Identify which cell holds the provided text, then report its [x, y] central coordinate. 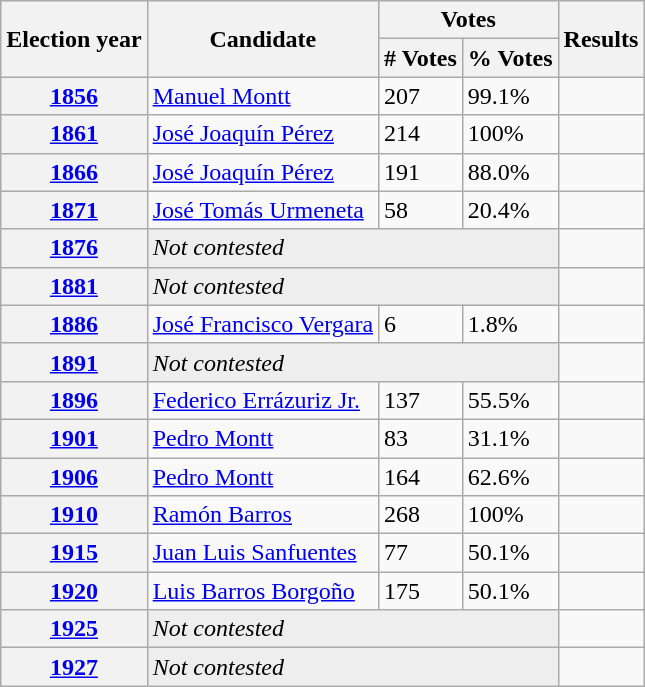
1896 [74, 400]
1927 [74, 667]
Luis Barros Borgoño [262, 591]
58 [421, 210]
20.4% [510, 210]
83 [421, 438]
1871 [74, 210]
207 [421, 96]
# Votes [421, 58]
Ramón Barros [262, 515]
62.6% [510, 477]
Candidate [262, 39]
1906 [74, 477]
1881 [74, 286]
1920 [74, 591]
1.8% [510, 324]
José Tomás Urmeneta [262, 210]
Votes [468, 20]
268 [421, 515]
137 [421, 400]
88.0% [510, 172]
164 [421, 477]
1901 [74, 438]
1886 [74, 324]
José Francisco Vergara [262, 324]
Results [601, 39]
31.1% [510, 438]
% Votes [510, 58]
1861 [74, 134]
Federico Errázuriz Jr. [262, 400]
1856 [74, 96]
1876 [74, 248]
191 [421, 172]
77 [421, 553]
1910 [74, 515]
1866 [74, 172]
Election year [74, 39]
Manuel Montt [262, 96]
175 [421, 591]
1891 [74, 362]
1925 [74, 629]
55.5% [510, 400]
214 [421, 134]
6 [421, 324]
Juan Luis Sanfuentes [262, 553]
1915 [74, 553]
99.1% [510, 96]
